Locate the cell with the specified text and output its (x, y) center coordinate. 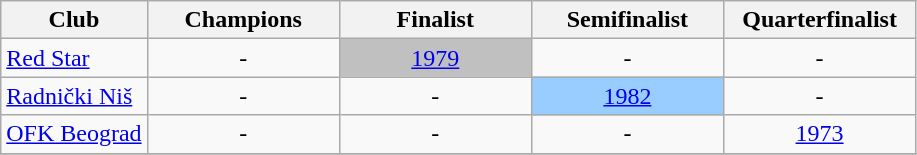
Champions (243, 20)
1982 (627, 96)
OFK Beograd (74, 134)
Red Star (74, 58)
1979 (435, 58)
Radnički Niš (74, 96)
Quarterfinalist (819, 20)
1973 (819, 134)
Semifinalist (627, 20)
Club (74, 20)
Finalist (435, 20)
